Determine the [X, Y] coordinate at the center of the cell enclosing the given text.  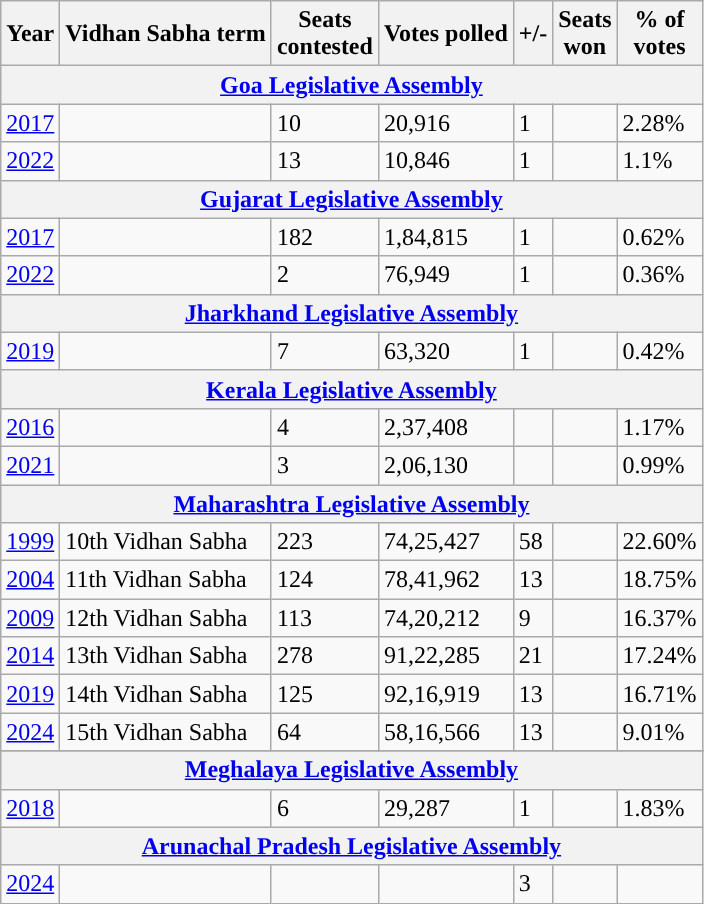
182 [324, 237]
2021 [30, 465]
92,16,919 [446, 694]
Goa Legislative Assembly [352, 85]
17.24% [660, 656]
Meghalaya Legislative Assembly [352, 770]
91,22,285 [446, 656]
2016 [30, 427]
Votes polled [446, 34]
10th Vidhan Sabha [166, 542]
4 [324, 427]
0.99% [660, 465]
2.28% [660, 123]
113 [324, 618]
2018 [30, 808]
21 [532, 656]
12th Vidhan Sabha [166, 618]
2 [324, 275]
278 [324, 656]
223 [324, 542]
13th Vidhan Sabha [166, 656]
Vidhan Sabha term [166, 34]
78,41,962 [446, 580]
74,25,427 [446, 542]
+/- [532, 34]
0.36% [660, 275]
7 [324, 351]
16.71% [660, 694]
29,287 [446, 808]
63,320 [446, 351]
14th Vidhan Sabha [166, 694]
15th Vidhan Sabha [166, 732]
18.75% [660, 580]
58 [532, 542]
Seatscontested [324, 34]
Arunachal Pradesh Legislative Assembly [352, 846]
% of votes [660, 34]
11th Vidhan Sabha [166, 580]
10 [324, 123]
Gujarat Legislative Assembly [352, 199]
2,06,130 [446, 465]
Kerala Legislative Assembly [352, 389]
20,916 [446, 123]
2,37,408 [446, 427]
0.42% [660, 351]
1,84,815 [446, 237]
125 [324, 694]
64 [324, 732]
Year [30, 34]
76,949 [446, 275]
Seatswon [585, 34]
Maharashtra Legislative Assembly [352, 503]
16.37% [660, 618]
0.62% [660, 237]
22.60% [660, 542]
2009 [30, 618]
10,846 [446, 161]
2004 [30, 580]
9.01% [660, 732]
6 [324, 808]
1.1% [660, 161]
74,20,212 [446, 618]
2014 [30, 656]
1.83% [660, 808]
124 [324, 580]
Jharkhand Legislative Assembly [352, 313]
58,16,566 [446, 732]
1999 [30, 542]
1.17% [660, 427]
9 [532, 618]
